Extract the (X, Y) coordinate from the center of the cell holding the provided text.  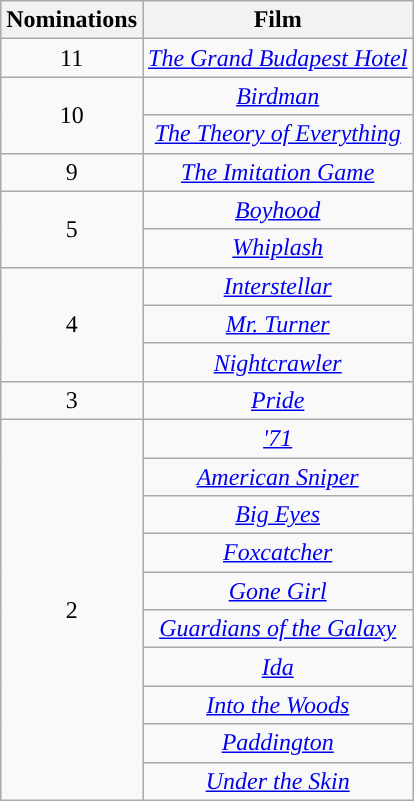
5 (72, 229)
Nightcrawler (277, 362)
Gone Girl (277, 591)
Nominations (72, 20)
Interstellar (277, 286)
Birdman (277, 96)
Big Eyes (277, 515)
'71 (277, 438)
Guardians of the Galaxy (277, 629)
Film (277, 20)
The Theory of Everything (277, 134)
Boyhood (277, 210)
10 (72, 115)
The Grand Budapest Hotel (277, 58)
4 (72, 324)
Foxcatcher (277, 553)
11 (72, 58)
3 (72, 400)
Whiplash (277, 248)
Mr. Turner (277, 324)
Ida (277, 667)
2 (72, 610)
The Imitation Game (277, 172)
Into the Woods (277, 705)
American Sniper (277, 477)
Pride (277, 400)
Under the Skin (277, 781)
Paddington (277, 743)
9 (72, 172)
